For the text-containing cell, return its midpoint in (x, y) coordinate format. 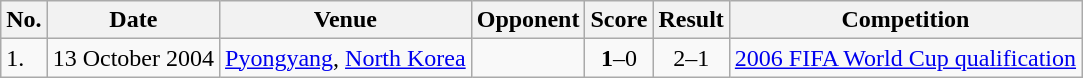
1–0 (619, 58)
Date (133, 20)
Result (691, 20)
Opponent (528, 20)
Pyongyang, North Korea (346, 58)
2006 FIFA World Cup qualification (905, 58)
Competition (905, 20)
13 October 2004 (133, 58)
1. (24, 58)
Venue (346, 20)
Score (619, 20)
No. (24, 20)
2–1 (691, 58)
